Search for the cell housing the specified text and yield its [x, y] center coordinate. 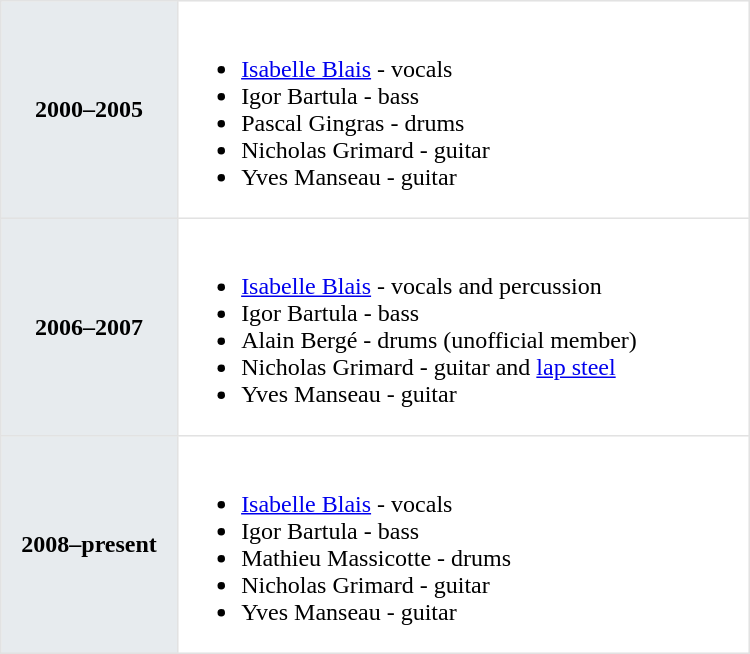
2000–2005 [90, 110]
Isabelle Blais - vocalsIgor Bartula - bassMathieu Massicotte - drumsNicholas Grimard - guitarYves Manseau - guitar [463, 545]
Isabelle Blais - vocalsIgor Bartula - bassPascal Gingras - drumsNicholas Grimard - guitarYves Manseau - guitar [463, 110]
2006–2007 [90, 327]
2008–present [90, 545]
